Provide the [x, y] coordinate of the cell's center where the given text is located.  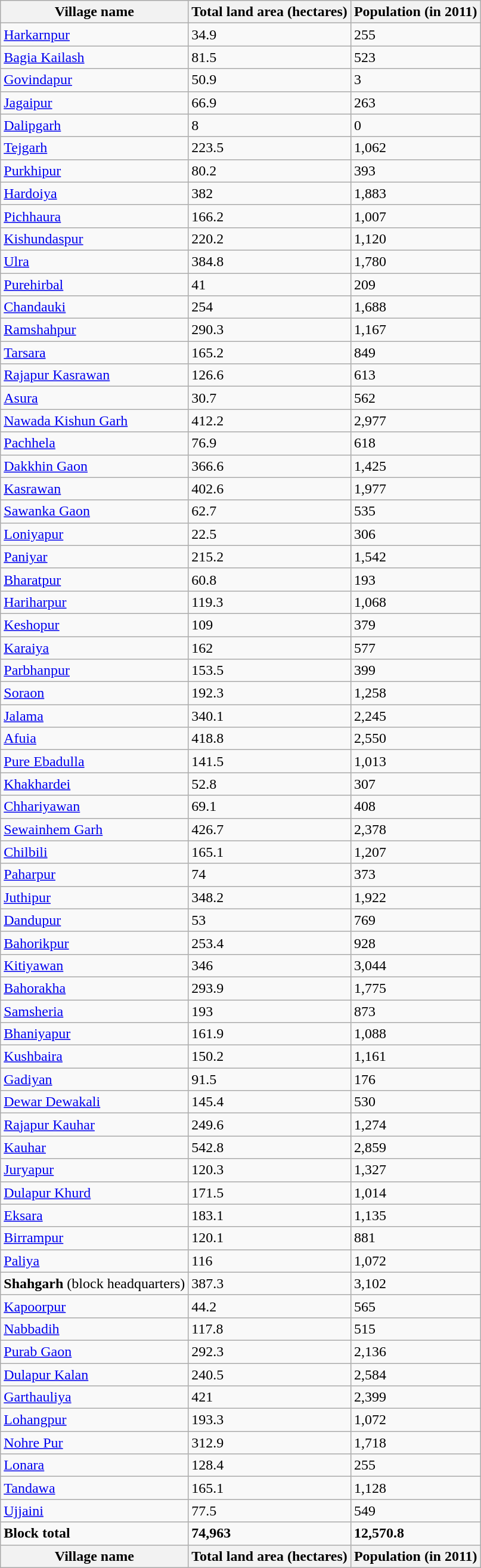
1,425 [415, 466]
209 [415, 285]
1,062 [415, 148]
Garthauliya [94, 1397]
Lohangpur [94, 1420]
348.2 [269, 897]
41 [269, 285]
171.5 [269, 1193]
80.2 [269, 171]
Paharpur [94, 875]
119.3 [269, 602]
Kapoorpur [94, 1306]
Karaiya [94, 647]
Jagaipur [94, 103]
69.1 [269, 807]
Loniyapur [94, 534]
Hardoiya [94, 193]
Samsheria [94, 1011]
1,258 [415, 693]
421 [269, 1397]
Bahorakha [94, 988]
293.9 [269, 988]
60.8 [269, 579]
Sawanka Gaon [94, 511]
193.3 [269, 1420]
2,550 [415, 739]
Purab Gaon [94, 1351]
192.3 [269, 693]
Nohre Pur [94, 1443]
22.5 [269, 534]
Ujjaini [94, 1511]
Kushbaira [94, 1057]
Block total [94, 1533]
Hariharpur [94, 602]
402.6 [269, 489]
340.1 [269, 716]
12,570.8 [415, 1533]
1,977 [415, 489]
Soraon [94, 693]
399 [415, 671]
153.5 [269, 671]
Dulapur Khurd [94, 1193]
Ramshahpur [94, 330]
44.2 [269, 1306]
618 [415, 443]
1,274 [415, 1125]
2,245 [415, 716]
613 [415, 375]
346 [269, 965]
Kasrawan [94, 489]
1,167 [415, 330]
542.8 [269, 1147]
0 [415, 125]
Sewainhem Garh [94, 829]
263 [415, 103]
2,977 [415, 421]
1,088 [415, 1034]
Jalama [94, 716]
418.8 [269, 739]
1,135 [415, 1215]
292.3 [269, 1351]
Tejgarh [94, 148]
Lonara [94, 1465]
426.7 [269, 829]
3,044 [415, 965]
Afuia [94, 739]
873 [415, 1011]
1,327 [415, 1170]
307 [415, 784]
290.3 [269, 330]
Asura [94, 398]
Shahgarh (block headquarters) [94, 1283]
3,102 [415, 1283]
Nawada Kishun Garh [94, 421]
Rajapur Kasrawan [94, 375]
1,014 [415, 1193]
312.9 [269, 1443]
769 [415, 920]
Purehirbal [94, 285]
62.7 [269, 511]
928 [415, 943]
Govindapur [94, 80]
849 [415, 353]
74 [269, 875]
1,775 [415, 988]
382 [269, 193]
215.2 [269, 557]
1,128 [415, 1488]
220.2 [269, 239]
116 [269, 1261]
Chhariyawan [94, 807]
Pichhaura [94, 216]
30.7 [269, 398]
Gadiyan [94, 1079]
Dalipgarh [94, 125]
Paniyar [94, 557]
Ulra [94, 261]
66.9 [269, 103]
8 [269, 125]
565 [415, 1306]
2,378 [415, 829]
549 [415, 1511]
240.5 [269, 1374]
Kauhar [94, 1147]
1,688 [415, 307]
2,399 [415, 1397]
50.9 [269, 80]
Nabbadih [94, 1329]
145.4 [269, 1102]
128.4 [269, 1465]
Kishundaspur [94, 239]
Bahorikpur [94, 943]
530 [415, 1102]
Purkhipur [94, 171]
1,207 [415, 852]
166.2 [269, 216]
Harkarnpur [94, 35]
Bhaniyapur [94, 1034]
Parbhanpur [94, 671]
1,780 [415, 261]
1,120 [415, 239]
223.5 [269, 148]
2,584 [415, 1374]
176 [415, 1079]
162 [269, 647]
562 [415, 398]
1,718 [415, 1443]
91.5 [269, 1079]
161.9 [269, 1034]
Birrampur [94, 1238]
Eksara [94, 1215]
Dewar Dewakali [94, 1102]
249.6 [269, 1125]
141.5 [269, 761]
Dulapur Kalan [94, 1374]
Bagia Kailash [94, 57]
1,068 [415, 602]
Paliya [94, 1261]
Pachhela [94, 443]
1,007 [415, 216]
150.2 [269, 1057]
Dandupur [94, 920]
535 [415, 511]
126.6 [269, 375]
Khakhardei [94, 784]
306 [415, 534]
120.1 [269, 1238]
120.3 [269, 1170]
412.2 [269, 421]
183.1 [269, 1215]
1,883 [415, 193]
Tarsara [94, 353]
Juryapur [94, 1170]
Chilbili [94, 852]
Tandawa [94, 1488]
76.9 [269, 443]
2,859 [415, 1147]
379 [415, 625]
387.3 [269, 1283]
523 [415, 57]
117.8 [269, 1329]
1,013 [415, 761]
Rajapur Kauhar [94, 1125]
577 [415, 647]
253.4 [269, 943]
34.9 [269, 35]
254 [269, 307]
Dakkhin Gaon [94, 466]
366.6 [269, 466]
1,922 [415, 897]
52.8 [269, 784]
81.5 [269, 57]
515 [415, 1329]
1,161 [415, 1057]
Juthipur [94, 897]
109 [269, 625]
165.2 [269, 353]
373 [415, 875]
Kitiyawan [94, 965]
408 [415, 807]
Chandauki [94, 307]
2,136 [415, 1351]
Keshopur [94, 625]
Pure Ebadulla [94, 761]
74,963 [269, 1533]
1,542 [415, 557]
Bharatpur [94, 579]
3 [415, 80]
77.5 [269, 1511]
384.8 [269, 261]
393 [415, 171]
881 [415, 1238]
53 [269, 920]
